Determine the [X, Y] coordinate at the center of the cell enclosing the given text.  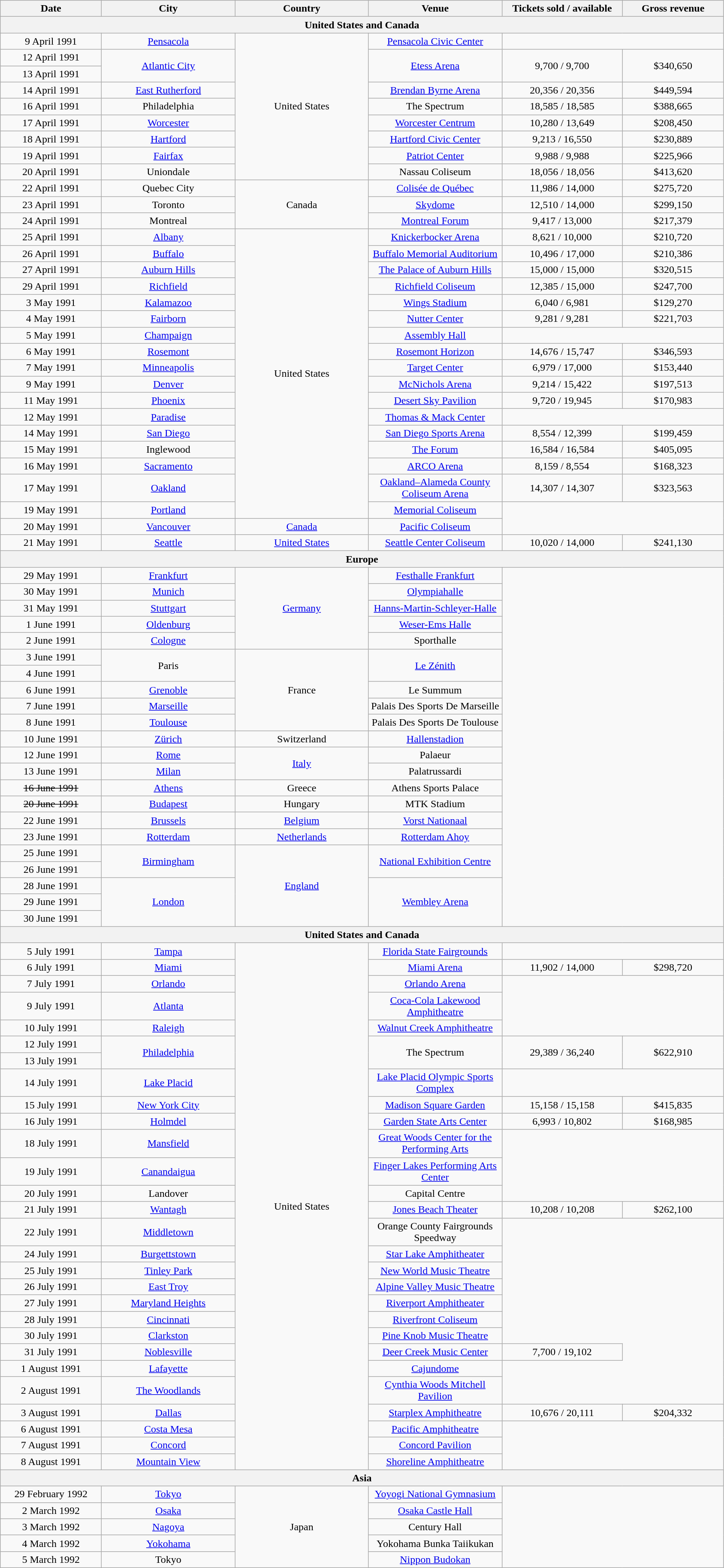
Richfield [168, 286]
Pacific Amphitheatre [435, 1429]
4 June 1991 [51, 673]
Costa Mesa [168, 1429]
4 May 1991 [51, 319]
Finger Lakes Performing Arts Center [435, 1171]
Palais Des Sports De Toulouse [435, 722]
9 May 1991 [51, 384]
Minneapolis [168, 368]
Orlando Arena [435, 984]
Wings Stadium [435, 303]
Germany [302, 608]
Hungary [302, 804]
12 April 1991 [51, 58]
Rosemont Horizon [435, 351]
Osaka Castle Hall [435, 1510]
29 May 1991 [51, 575]
30 June 1991 [51, 918]
Lafayette [168, 1368]
Worcester [168, 123]
Deer Creek Music Center [435, 1352]
$168,323 [673, 466]
Cologne [168, 641]
9,720 / 19,945 [562, 400]
1 June 1991 [51, 624]
Pensacola Civic Center [435, 41]
Fairborn [168, 319]
13 April 1991 [51, 74]
19 July 1991 [51, 1171]
24 July 1991 [51, 1254]
Weser-Ems Halle [435, 624]
14,676 / 15,747 [562, 351]
Greece [302, 788]
$129,270 [673, 303]
Seattle Center Coliseum [435, 543]
Memorial Coliseum [435, 510]
12,385 / 15,000 [562, 286]
2 June 1991 [51, 641]
18,056 / 18,056 [562, 172]
5 March 1992 [51, 1559]
San Diego [168, 433]
6,979 / 17,000 [562, 368]
Concord Pavilion [435, 1445]
22 July 1991 [51, 1232]
Tinley Park [168, 1270]
16,584 / 16,584 [562, 449]
$221,703 [673, 319]
Coca-Cola Lakewood Amphitheatre [435, 1006]
Olympiahalle [435, 592]
$323,563 [673, 488]
Lake Placid [168, 1083]
$449,594 [673, 90]
City [168, 9]
Frankfurt [168, 575]
11,902 / 14,000 [562, 967]
Country [302, 9]
Shoreline Amphitheatre [435, 1462]
Capital Centre [435, 1193]
18 July 1991 [51, 1143]
29 February 1992 [51, 1494]
8 June 1991 [51, 722]
Athens [168, 788]
$199,459 [673, 433]
9,213 / 16,550 [562, 139]
18,585 / 18,585 [562, 106]
National Exhibition Centre [435, 861]
Desert Sky Pavilion [435, 400]
Cajundome [435, 1368]
$346,593 [673, 351]
Knickerbocker Arena [435, 237]
Riverfront Coliseum [435, 1320]
$168,985 [673, 1121]
$275,720 [673, 188]
10,676 / 20,111 [562, 1413]
5 July 1991 [51, 951]
Albany [168, 237]
Inglewood [168, 449]
Buffalo Memorial Auditorium [435, 254]
10 June 1991 [51, 739]
Seattle [168, 543]
21 July 1991 [51, 1210]
$153,440 [673, 368]
6 June 1991 [51, 690]
Toulouse [168, 722]
Oldenburg [168, 624]
Hartford [168, 139]
17 April 1991 [51, 123]
15 July 1991 [51, 1105]
Vorst Nationaal [435, 820]
East Rutherford [168, 90]
3 May 1991 [51, 303]
Miami [168, 967]
Nassau Coliseum [435, 172]
Pacific Coliseum [435, 527]
6 August 1991 [51, 1429]
Birmingham [168, 861]
17 May 1991 [51, 488]
14 April 1991 [51, 90]
9,214 / 15,422 [562, 384]
Rosemont [168, 351]
25 July 1991 [51, 1270]
Nippon Budokan [435, 1559]
14,307 / 14,307 [562, 488]
8,554 / 12,399 [562, 433]
11,986 / 14,000 [562, 188]
8 August 1991 [51, 1462]
9,281 / 9,281 [562, 319]
Lake Placid Olympic Sports Complex [435, 1083]
Jones Beach Theater [435, 1210]
8,159 / 8,554 [562, 466]
$230,889 [673, 139]
Worcester Centrum [435, 123]
Thomas & Mack Center [435, 417]
27 April 1991 [51, 270]
$415,835 [673, 1105]
Montreal [168, 221]
Patriot Center [435, 155]
France [302, 690]
Budapest [168, 804]
New York City [168, 1105]
Raleigh [168, 1028]
22 April 1991 [51, 188]
$225,966 [673, 155]
6,040 / 6,981 [562, 303]
Milan [168, 772]
13 July 1991 [51, 1061]
20 July 1991 [51, 1193]
Toronto [168, 205]
Orange County Fairgrounds Speedway [435, 1232]
$405,095 [673, 449]
8,621 / 10,000 [562, 237]
7 August 1991 [51, 1445]
$197,513 [673, 384]
Wantagh [168, 1210]
Rome [168, 755]
Great Woods Center for the Performing Arts [435, 1143]
Alpine Valley Music Theatre [435, 1286]
3 June 1991 [51, 657]
26 July 1991 [51, 1286]
Tampa [168, 951]
$622,910 [673, 1053]
25 June 1991 [51, 853]
26 April 1991 [51, 254]
Hanns-Martin-Schleyer-Halle [435, 608]
Brussels [168, 820]
10 July 1991 [51, 1028]
10,280 / 13,649 [562, 123]
23 April 1991 [51, 205]
Holmdel [168, 1121]
11 May 1991 [51, 400]
Mansfield [168, 1143]
Sacramento [168, 466]
Atlantic City [168, 66]
Palaeur [435, 755]
18 April 1991 [51, 139]
9 July 1991 [51, 1006]
Nutter Center [435, 319]
16 April 1991 [51, 106]
29 April 1991 [51, 286]
7 May 1991 [51, 368]
Gross revenue [673, 9]
Zürich [168, 739]
Uniondale [168, 172]
Hartford Civic Center [435, 139]
Palatrussardi [435, 772]
Dallas [168, 1413]
3 March 1992 [51, 1527]
Sporthalle [435, 641]
25 April 1991 [51, 237]
16 May 1991 [51, 466]
Cincinnati [168, 1320]
31 July 1991 [51, 1352]
19 April 1991 [51, 155]
Burgettstown [168, 1254]
Brendan Byrne Arena [435, 90]
Oakland–Alameda County Coliseum Arena [435, 488]
6,993 / 10,802 [562, 1121]
$170,983 [673, 400]
Le Zénith [435, 665]
Quebec City [168, 188]
12 May 1991 [51, 417]
Yokohama Bunka Taiikukan [435, 1543]
Montreal Forum [435, 221]
15,000 / 15,000 [562, 270]
31 May 1991 [51, 608]
$298,720 [673, 967]
$217,379 [673, 221]
Switzerland [302, 739]
Paradise [168, 417]
Netherlands [302, 837]
14 May 1991 [51, 433]
14 July 1991 [51, 1083]
ARCO Arena [435, 466]
Etess Arena [435, 66]
12 June 1991 [51, 755]
Stuttgart [168, 608]
Orlando [168, 984]
20 May 1991 [51, 527]
Auburn Hills [168, 270]
3 August 1991 [51, 1413]
Grenoble [168, 690]
East Troy [168, 1286]
Rotterdam Ahoy [435, 837]
Century Hall [435, 1527]
9,417 / 13,000 [562, 221]
Mountain View [168, 1462]
$388,665 [673, 106]
San Diego Sports Arena [435, 433]
Marseille [168, 706]
McNichols Arena [435, 384]
London [168, 902]
Italy [302, 763]
29 June 1991 [51, 902]
Vancouver [168, 527]
6 July 1991 [51, 967]
Phoenix [168, 400]
28 June 1991 [51, 886]
$340,650 [673, 66]
Denver [168, 384]
MTK Stadium [435, 804]
Colisée de Québec [435, 188]
$208,450 [673, 123]
13 June 1991 [51, 772]
Middletown [168, 1232]
7 June 1991 [51, 706]
Riverport Amphitheater [435, 1303]
Portland [168, 510]
Date [51, 9]
Belgium [302, 820]
16 July 1991 [51, 1121]
Canandaigua [168, 1171]
12,510 / 14,000 [562, 205]
4 March 1992 [51, 1543]
26 June 1991 [51, 869]
9,988 / 9,988 [562, 155]
7,700 / 19,102 [562, 1352]
22 June 1991 [51, 820]
Festhalle Frankfurt [435, 575]
Garden State Arts Center [435, 1121]
29,389 / 36,240 [562, 1053]
6 May 1991 [51, 351]
Richfield Coliseum [435, 286]
The Woodlands [168, 1390]
$299,150 [673, 205]
$320,515 [673, 270]
Palais Des Sports De Marseille [435, 706]
10,020 / 14,000 [562, 543]
Champaign [168, 335]
30 July 1991 [51, 1336]
20 April 1991 [51, 172]
Star Lake Amphitheater [435, 1254]
Madison Square Garden [435, 1105]
16 June 1991 [51, 788]
Kalamazoo [168, 303]
Starplex Amphitheatre [435, 1413]
19 May 1991 [51, 510]
Cynthia Woods Mitchell Pavilion [435, 1390]
30 May 1991 [51, 592]
Nagoya [168, 1527]
21 May 1991 [51, 543]
Munich [168, 592]
The Palace of Auburn Hills [435, 270]
24 April 1991 [51, 221]
Noblesville [168, 1352]
1 August 1991 [51, 1368]
$204,332 [673, 1413]
2 March 1992 [51, 1510]
10,208 / 10,208 [562, 1210]
Miami Arena [435, 967]
Pensacola [168, 41]
27 July 1991 [51, 1303]
Walnut Creek Amphitheatre [435, 1028]
Athens Sports Palace [435, 788]
23 June 1991 [51, 837]
$210,386 [673, 254]
$210,720 [673, 237]
Concord [168, 1445]
Assembly Hall [435, 335]
Yoyogi National Gymnasium [435, 1494]
15,158 / 15,158 [562, 1105]
20,356 / 20,356 [562, 90]
Wembley Arena [435, 902]
$262,100 [673, 1210]
20 June 1991 [51, 804]
Yokohama [168, 1543]
Osaka [168, 1510]
Atlanta [168, 1006]
9 April 1991 [51, 41]
15 May 1991 [51, 449]
Paris [168, 665]
Oakland [168, 488]
2 August 1991 [51, 1390]
7 July 1991 [51, 984]
Clarkston [168, 1336]
England [302, 886]
Pine Knob Music Theatre [435, 1336]
28 July 1991 [51, 1320]
New World Music Theatre [435, 1270]
Venue [435, 9]
Rotterdam [168, 837]
12 July 1991 [51, 1044]
$241,130 [673, 543]
The Forum [435, 449]
$413,620 [673, 172]
Le Summum [435, 690]
5 May 1991 [51, 335]
Skydome [435, 205]
Asia [362, 1478]
Fairfax [168, 155]
Target Center [435, 368]
Maryland Heights [168, 1303]
$247,700 [673, 286]
Tickets sold / available [562, 9]
9,700 / 9,700 [562, 66]
Japan [302, 1527]
Hallenstadion [435, 739]
Buffalo [168, 254]
Europe [362, 559]
10,496 / 17,000 [562, 254]
Landover [168, 1193]
Florida State Fairgrounds [435, 951]
